Identify which cell holds the provided text, then report its (x, y) central coordinate. 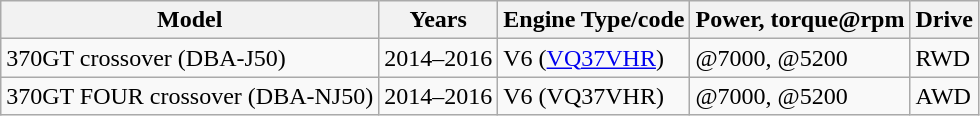
Engine Type/code (594, 20)
370GT crossover (DBA-J50) (190, 58)
AWD (944, 96)
RWD (944, 58)
Power, torque@rpm (800, 20)
Model (190, 20)
370GT FOUR crossover (DBA-NJ50) (190, 96)
Years (438, 20)
Drive (944, 20)
